Capture the cell that displays the provided text and extract its (X, Y) central coordinate. 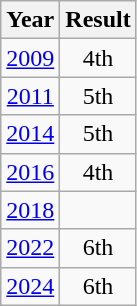
2014 (30, 134)
2016 (30, 172)
2011 (30, 96)
2018 (30, 210)
2024 (30, 286)
Year (30, 20)
2009 (30, 58)
2022 (30, 248)
Result (98, 20)
